Provide the [X, Y] coordinate of the cell's center where the given text is located.  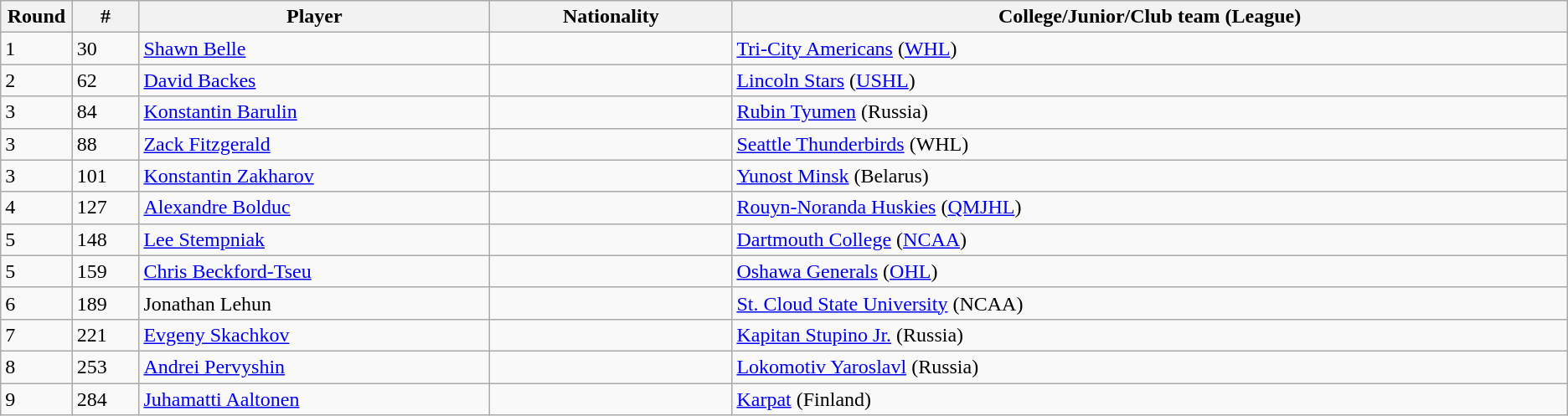
148 [106, 239]
Evgeny Skachkov [315, 335]
Jonathan Lehun [315, 303]
284 [106, 399]
Round [37, 17]
Chris Beckford-Tseu [315, 271]
8 [37, 367]
Lokomotiv Yaroslavl (Russia) [1149, 367]
David Backes [315, 80]
Alexandre Bolduc [315, 208]
Zack Fitzgerald [315, 144]
62 [106, 80]
7 [37, 335]
St. Cloud State University (NCAA) [1149, 303]
9 [37, 399]
Andrei Pervyshin [315, 367]
Kapitan Stupino Jr. (Russia) [1149, 335]
101 [106, 176]
Seattle Thunderbirds (WHL) [1149, 144]
Rubin Tyumen (Russia) [1149, 112]
253 [106, 367]
Shawn Belle [315, 49]
189 [106, 303]
Rouyn-Noranda Huskies (QMJHL) [1149, 208]
127 [106, 208]
College/Junior/Club team (League) [1149, 17]
30 [106, 49]
2 [37, 80]
Lincoln Stars (USHL) [1149, 80]
Oshawa Generals (OHL) [1149, 271]
Konstantin Zakharov [315, 176]
Konstantin Barulin [315, 112]
Player [315, 17]
Tri-City Americans (WHL) [1149, 49]
Karpat (Finland) [1149, 399]
Nationality [611, 17]
# [106, 17]
Dartmouth College (NCAA) [1149, 239]
4 [37, 208]
Lee Stempniak [315, 239]
6 [37, 303]
Yunost Minsk (Belarus) [1149, 176]
Juhamatti Aaltonen [315, 399]
221 [106, 335]
84 [106, 112]
88 [106, 144]
1 [37, 49]
159 [106, 271]
